Return [X, Y] of the center of cell containing provided text 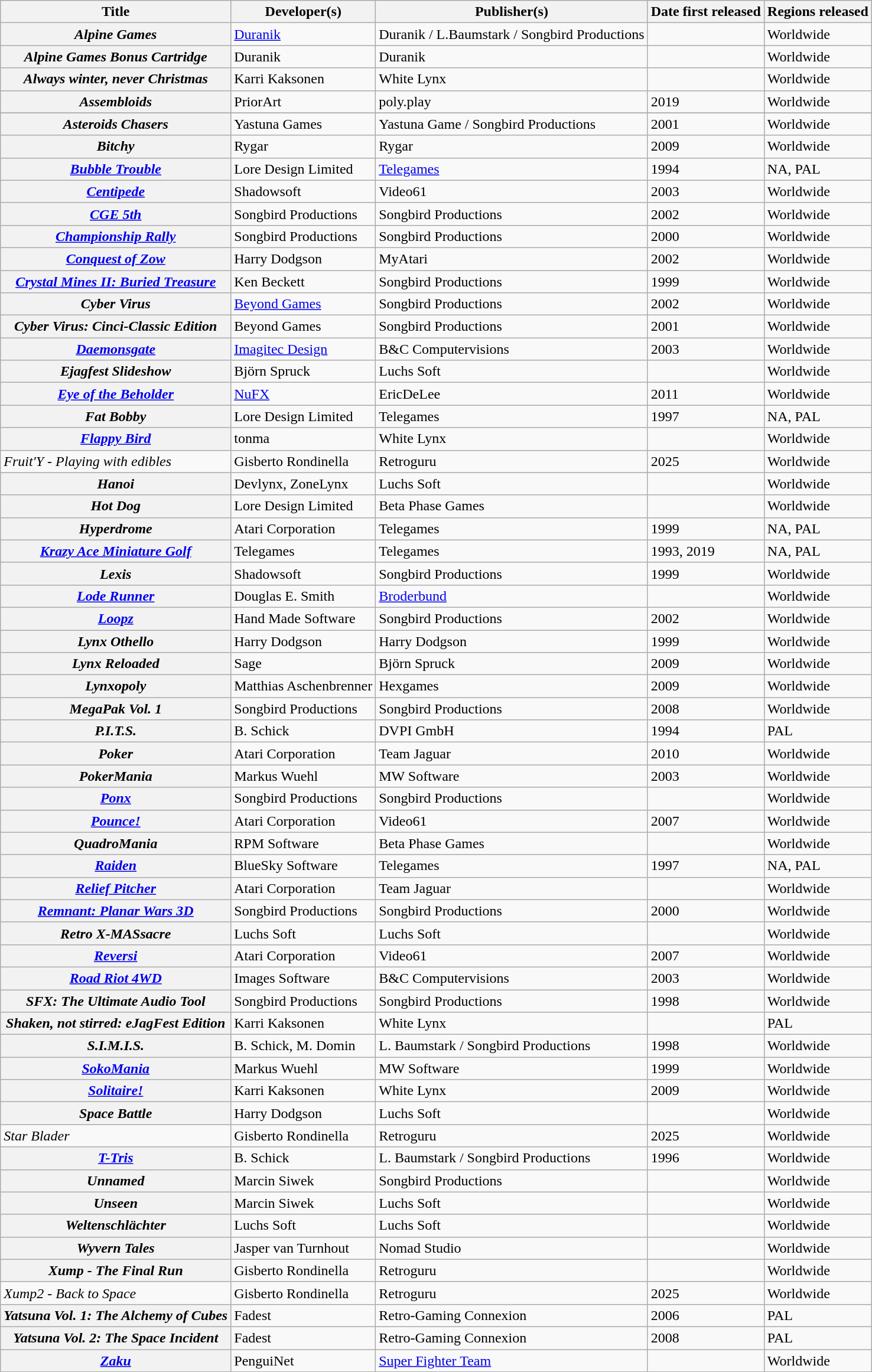
Hyperdrome [116, 529]
Developer(s) [304, 12]
SFX: The Ultimate Audio Tool [116, 1001]
Broderbund [512, 596]
EricDeLee [512, 394]
Zaku [116, 1360]
tonma [304, 439]
Unnamed [116, 1181]
1993, 2019 [705, 551]
Fat Bobby [116, 416]
Yatsuna Vol. 2: The Space Incident [116, 1338]
Lynx Othello [116, 641]
Always winter, never Christmas [116, 79]
PenguiNet [304, 1360]
Yastuna Game / Songbird Productions [512, 124]
MyAtari [512, 259]
T-Tris [116, 1158]
Yatsuna Vol. 1: The Alchemy of Cubes [116, 1315]
Road Riot 4WD [116, 978]
B. Schick, M. Domin [304, 1046]
Solitaire! [116, 1091]
Star Blader [116, 1136]
Daemonsgate [116, 349]
PokerMania [116, 776]
Ponx [116, 799]
Lode Runner [116, 596]
CGE 5th [116, 214]
Crystal Mines II: Buried Treasure [116, 282]
Xump2 - Back to Space [116, 1293]
Conquest of Zow [116, 259]
Alpine Games [116, 34]
Reversi [116, 956]
Wyvern Tales [116, 1248]
Pounce! [116, 821]
Devlynx, ZoneLynx [304, 484]
Ejagfest Slideshow [116, 371]
SokoMania [116, 1068]
Flappy Bird [116, 439]
Super Fighter Team [512, 1360]
2006 [705, 1315]
Jasper van Turnhout [304, 1248]
Shaken, not stirred: eJagFest Edition [116, 1024]
Alpine Games Bonus Cartridge [116, 57]
Fruit'Y - Playing with edibles [116, 461]
MegaPak Vol. 1 [116, 709]
Nomad Studio [512, 1248]
NuFX [304, 394]
S.I.M.I.S. [116, 1046]
Eye of the Beholder [116, 394]
Poker [116, 754]
Lynx Reloaded [116, 664]
Hexgames [512, 686]
DVPI GmbH [512, 731]
Title [116, 12]
2010 [705, 754]
Loopz [116, 618]
Hot Dog [116, 506]
Douglas E. Smith [304, 596]
Regions released [818, 12]
Images Software [304, 978]
2011 [705, 394]
Weltenschlächter [116, 1226]
1996 [705, 1158]
Hand Made Software [304, 618]
Bubble Trouble [116, 169]
Raiden [116, 866]
Centipede [116, 191]
QuadroMania [116, 843]
Krazy Ace Miniature Golf [116, 551]
Yastuna Games [304, 124]
Retro X-MASsacre [116, 933]
Space Battle [116, 1113]
Publisher(s) [512, 12]
2019 [705, 102]
Cyber Virus: Cinci-Classic Edition [116, 327]
RPM Software [304, 843]
Imagitec Design [304, 349]
Lexis [116, 573]
Sage [304, 664]
Hanoi [116, 484]
Assembloids [116, 102]
BlueSky Software [304, 866]
Bitchy [116, 146]
Duranik / L.Baumstark / Songbird Productions [512, 34]
P.I.T.S. [116, 731]
Date first released [705, 12]
Unseen [116, 1203]
Asteroids Chasers [116, 124]
Ken Beckett [304, 282]
Xump - The Final Run [116, 1270]
Championship Rally [116, 236]
Remnant: Planar Wars 3D [116, 911]
Matthias Aschenbrenner [304, 686]
Relief Pitcher [116, 888]
Cyber Virus [116, 304]
poly.play [512, 102]
PriorArt [304, 102]
Lynxopoly [116, 686]
